For the text-containing cell, return its midpoint in (X, Y) coordinate format. 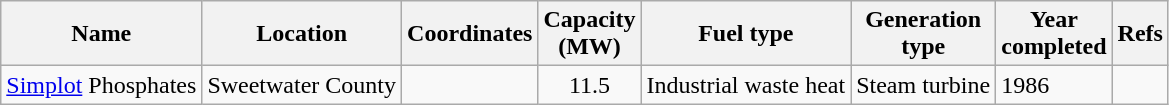
1986 (1054, 85)
Simplot Phosphates (102, 85)
Generationtype (924, 34)
Location (302, 34)
Refs (1140, 34)
Coordinates (470, 34)
Steam turbine (924, 85)
Yearcompleted (1054, 34)
Industrial waste heat (746, 85)
Name (102, 34)
11.5 (590, 85)
Fuel type (746, 34)
Sweetwater County (302, 85)
Capacity(MW) (590, 34)
